From the cell containing the given text, extract its center point as (x, y) coordinate. 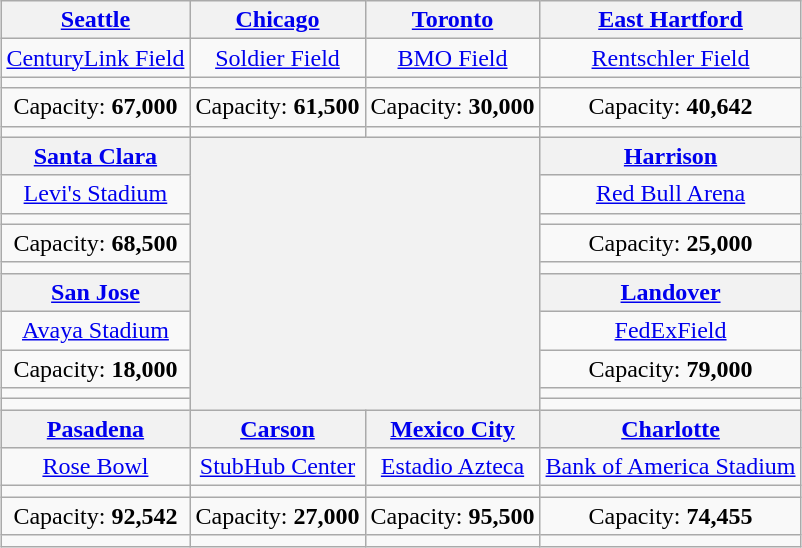
Capacity: 92,542 (96, 516)
Capacity: 25,000 (670, 243)
Toronto (452, 20)
Capacity: 74,455 (670, 516)
Mexico City (452, 429)
Capacity: 27,000 (278, 516)
FedExField (670, 330)
Rose Bowl (96, 467)
Soldier Field (278, 58)
Bank of America Stadium (670, 467)
Pasadena (96, 429)
Rentschler Field (670, 58)
Red Bull Arena (670, 194)
San Jose (96, 292)
Capacity: 95,500 (452, 516)
Harrison (670, 156)
Capacity: 79,000 (670, 369)
Seattle (96, 20)
Carson (278, 429)
Capacity: 67,000 (96, 107)
Santa Clara (96, 156)
Capacity: 68,500 (96, 243)
Capacity: 30,000 (452, 107)
Capacity: 18,000 (96, 369)
Landover (670, 292)
Charlotte (670, 429)
Levi's Stadium (96, 194)
StubHub Center (278, 467)
CenturyLink Field (96, 58)
Estadio Azteca (452, 467)
Chicago (278, 20)
East Hartford (670, 20)
Avaya Stadium (96, 330)
Capacity: 40,642 (670, 107)
Capacity: 61,500 (278, 107)
BMO Field (452, 58)
